Provide the (X, Y) coordinate of the cell's center where the given text is located.  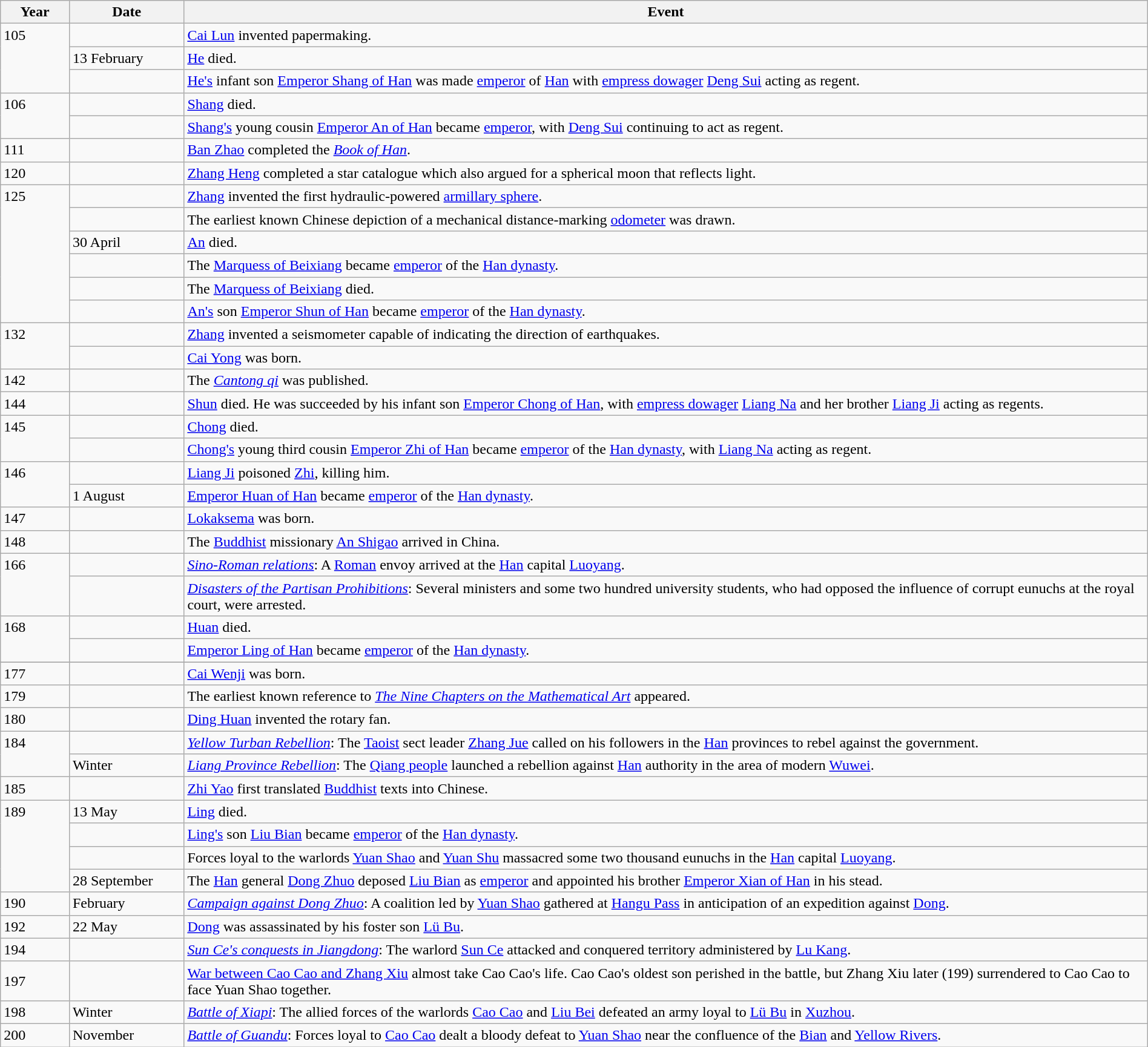
168 (35, 638)
177 (35, 674)
The Cantong qi was published. (666, 381)
The Han general Dong Zhuo deposed Liu Bian as emperor and appointed his brother Emperor Xian of Han in his stead. (666, 881)
147 (35, 519)
180 (35, 720)
192 (35, 927)
Year (35, 12)
Liang Ji poisoned Zhi, killing him. (666, 473)
Date (126, 12)
111 (35, 150)
120 (35, 173)
106 (35, 116)
Battle of Guandu: Forces loyal to Cao Cao dealt a bloody defeat to Yuan Shao near the confluence of the Bian and Yellow Rivers. (666, 1035)
166 (35, 585)
145 (35, 438)
189 (35, 846)
Huan died. (666, 627)
148 (35, 542)
Lokaksema was born. (666, 519)
30 April (126, 242)
Cai Wenji was born. (666, 674)
Sun Ce's conquests in Jiangdong: The warlord Sun Ce attacked and conquered territory administered by Lu Kang. (666, 950)
Emperor Ling of Han became emperor of the Han dynasty. (666, 650)
Chong died. (666, 427)
184 (35, 754)
132 (35, 346)
Yellow Turban Rebellion: The Taoist sect leader Zhang Jue called on his followers in the Han provinces to rebel against the government. (666, 743)
Zhang Heng completed a star catalogue which also argued for a spherical moon that reflects light. (666, 173)
Shun died. He was succeeded by his infant son Emperor Chong of Han, with empress dowager Liang Na and her brother Liang Ji acting as regents. (666, 404)
197 (35, 980)
28 September (126, 881)
Shang's young cousin Emperor An of Han became emperor, with Deng Sui continuing to act as regent. (666, 127)
The Marquess of Beixiang died. (666, 289)
13 February (126, 58)
Emperor Huan of Han became emperor of the Han dynasty. (666, 496)
An died. (666, 242)
146 (35, 484)
1 August (126, 496)
Battle of Xiapi: The allied forces of the warlords Cao Cao and Liu Bei defeated an army loyal to Lü Bu in Xuzhou. (666, 1012)
Zhi Yao first translated Buddhist texts into Chinese. (666, 789)
Ling died. (666, 812)
Dong was assassinated by his foster son Lü Bu. (666, 927)
November (126, 1035)
The earliest known Chinese depiction of a mechanical distance-marking odometer was drawn. (666, 219)
February (126, 904)
An's son Emperor Shun of Han became emperor of the Han dynasty. (666, 312)
13 May (126, 812)
The earliest known reference to The Nine Chapters on the Mathematical Art appeared. (666, 697)
Cai Lun invented papermaking. (666, 35)
Shang died. (666, 104)
Campaign against Dong Zhuo: A coalition led by Yuan Shao gathered at Hangu Pass in anticipation of an expedition against Dong. (666, 904)
He's infant son Emperor Shang of Han was made emperor of Han with empress dowager Deng Sui acting as regent. (666, 81)
194 (35, 950)
185 (35, 789)
The Buddhist missionary An Shigao arrived in China. (666, 542)
198 (35, 1012)
22 May (126, 927)
105 (35, 58)
Zhang invented the first hydraulic-powered armillary sphere. (666, 196)
Ling's son Liu Bian became emperor of the Han dynasty. (666, 835)
Ban Zhao completed the Book of Han. (666, 150)
179 (35, 697)
Event (666, 12)
142 (35, 381)
125 (35, 254)
Forces loyal to the warlords Yuan Shao and Yuan Shu massacred some two thousand eunuchs in the Han capital Luoyang. (666, 858)
Cai Yong was born. (666, 358)
Chong's young third cousin Emperor Zhi of Han became emperor of the Han dynasty, with Liang Na acting as regent. (666, 450)
Liang Province Rebellion: The Qiang people launched a rebellion against Han authority in the area of modern Wuwei. (666, 766)
Sino-Roman relations: A Roman envoy arrived at the Han capital Luoyang. (666, 565)
He died. (666, 58)
Zhang invented a seismometer capable of indicating the direction of earthquakes. (666, 335)
Ding Huan invented the rotary fan. (666, 720)
190 (35, 904)
144 (35, 404)
The Marquess of Beixiang became emperor of the Han dynasty. (666, 265)
200 (35, 1035)
